Pinpoint the cell where the given text exists, returning its (x, y) midpoint coordinate. 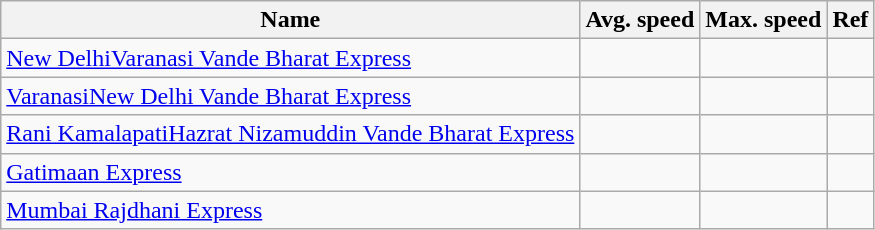
Max. speed (764, 20)
Rani KamalapatiHazrat Nizamuddin Vande Bharat Express (290, 134)
VaranasiNew Delhi Vande Bharat Express (290, 96)
Gatimaan Express (290, 172)
Avg. speed (640, 20)
Name (290, 20)
Ref (850, 20)
New DelhiVaranasi Vande Bharat Express (290, 58)
Mumbai Rajdhani Express (290, 210)
